Identify which cell holds the provided text, then report its [x, y] central coordinate. 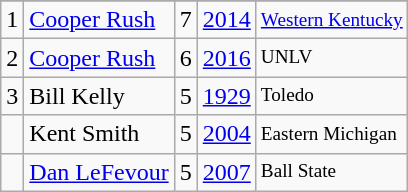
Western Kentucky [332, 20]
Toledo [332, 96]
1 [12, 20]
Eastern Michigan [332, 134]
3 [12, 96]
Kent Smith [99, 134]
6 [186, 58]
Ball State [332, 172]
2016 [226, 58]
UNLV [332, 58]
2014 [226, 20]
2004 [226, 134]
2 [12, 58]
7 [186, 20]
Dan LeFevour [99, 172]
2007 [226, 172]
1929 [226, 96]
Bill Kelly [99, 96]
